Detect which cell encompasses the target text, then output its (x, y) center coordinate. 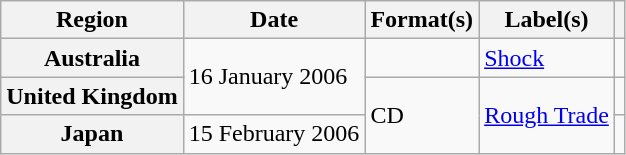
Date (274, 20)
United Kingdom (92, 96)
Format(s) (422, 20)
Japan (92, 134)
Region (92, 20)
Australia (92, 58)
Rough Trade (547, 115)
Shock (547, 58)
16 January 2006 (274, 77)
CD (422, 115)
Label(s) (547, 20)
15 February 2006 (274, 134)
